From the cell containing the given text, extract its center point as [X, Y] coordinate. 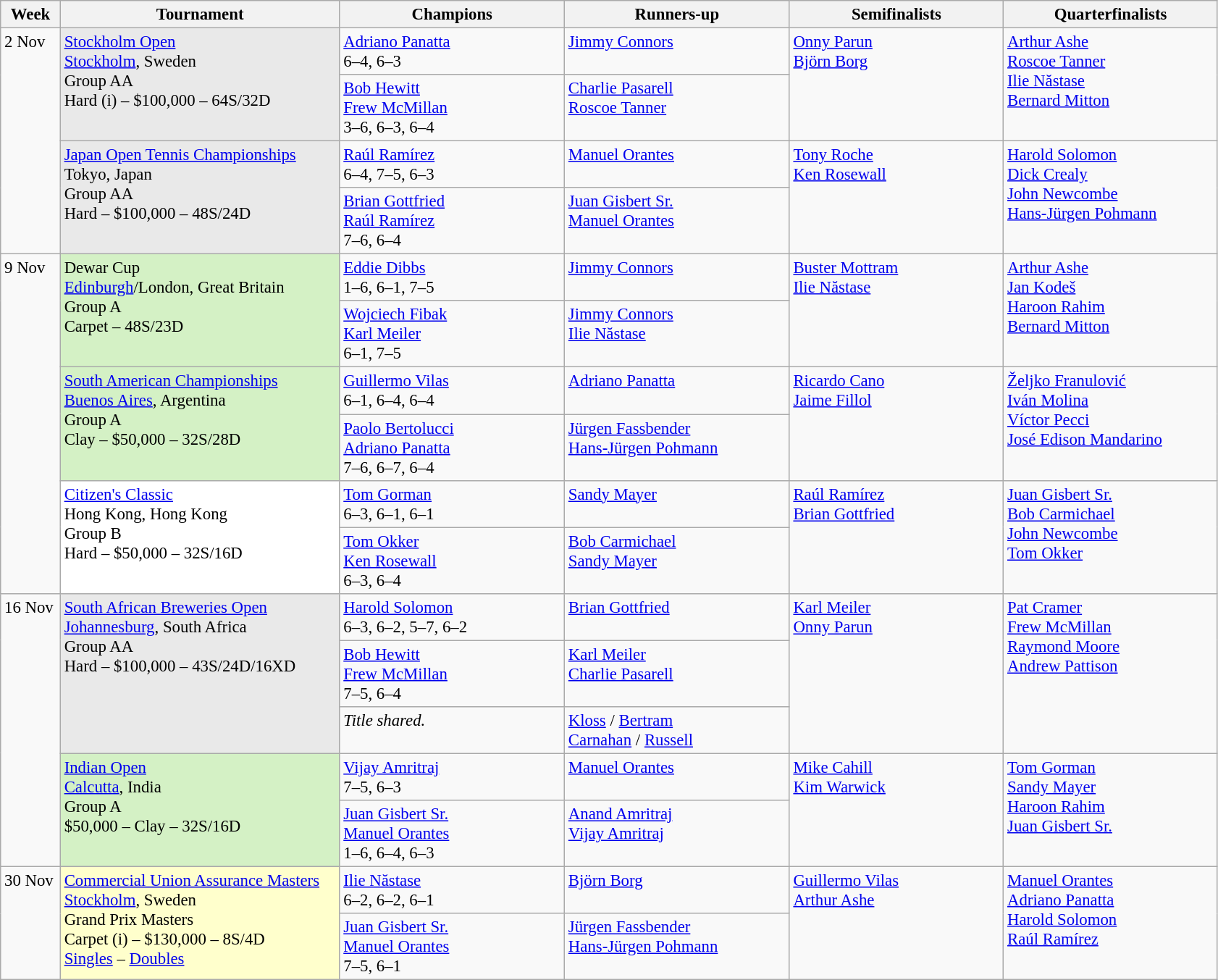
Quarterfinalists [1111, 14]
Tom Gorman Sandy Mayer Haroon Rahim Juan Gisbert Sr. [1111, 810]
Pat Cramer Frew McMillan Raymond Moore Andrew Pattison [1111, 674]
Semifinalists [896, 14]
Title shared. [452, 730]
Juan Gisbert Sr. Bob Carmichael John Newcombe Tom Okker [1111, 537]
Wojciech Fibak Karl Meiler 6–1, 7–5 [452, 335]
Arthur Ashe Jan Kodeš Haroon Rahim Bernard Mitton [1111, 311]
Week [30, 14]
Onny Parun Björn Borg [896, 85]
Harold Solomon 6–3, 6–2, 5–7, 6–2 [452, 617]
Bob Hewitt Frew McMillan 3–6, 6–3, 6–4 [452, 108]
Kloss / Bertram Carnahan / Russell [678, 730]
Arthur Ashe Roscoe Tanner Ilie Năstase Bernard Mitton [1111, 85]
Ricardo Cano Jaime Fillol [896, 424]
Champions [452, 14]
Björn Borg [678, 889]
Charlie Pasarell Roscoe Tanner [678, 108]
Raúl Ramírez Brian Gottfried [896, 537]
Indian Open Calcutta, India Group A $50,000 – Clay – 32S/16D [200, 810]
Eddie Dibbs 1–6, 6–1, 7–5 [452, 278]
Vijay Amritraj 7–5, 6–3 [452, 776]
Bob Hewitt Frew McMillan 7–5, 6–4 [452, 674]
South African Breweries Open Johannesburg, South Africa Group AA Hard – $100,000 – 43S/24D/16XD [200, 674]
16 Nov [30, 730]
Tom Gorman 6–3, 6–1, 6–1 [452, 504]
Buster Mottram Ilie Năstase [896, 311]
Sandy Mayer [678, 504]
Harold Solomon Dick Crealy John Newcombe Hans-Jürgen Pohmann [1111, 198]
Paolo Bertolucci Adriano Panatta 7–6, 6–7, 6–4 [452, 448]
Juan Gisbert Sr. Manuel Orantes [678, 221]
Jimmy Connors Ilie Năstase [678, 335]
Brian Gottfried [678, 617]
Japan Open Tennis Championships Tokyo, Japan Group AA Hard – $100,000 – 48S/24D [200, 198]
2 Nov [30, 141]
Karl Meiler Charlie Pasarell [678, 674]
Stockholm Open Stockholm, Sweden Group AA Hard (i) – $100,000 – 64S/32D [200, 85]
Adriano Panatta [678, 391]
Tournament [200, 14]
Citizen's Classic Hong Kong, Hong Kong Group B Hard – $50,000 – 32S/16D [200, 537]
Mike Cahill Kim Warwick [896, 810]
Tom Okker Ken Rosewall 6–3, 6–4 [452, 561]
Adriano Panatta 6–4, 6–3 [452, 52]
Guillermo Vilas 6–1, 6–4, 6–4 [452, 391]
9 Nov [30, 424]
Manuel Orantes Adriano Panatta Harold Solomon Raúl Ramírez [1111, 923]
Runners-up [678, 14]
Anand Amritraj Vijay Amritraj [678, 834]
South American Championships Buenos Aires, Argentina Group A Clay – $50,000 – 32S/28D [200, 424]
Željko Franulović Iván Molina Víctor Pecci José Edison Mandarino [1111, 424]
Commercial Union Assurance Masters Stockholm, Sweden Grand Prix Masters Carpet (i) – $130,000 – 8S/4D Singles – Doubles [200, 923]
Karl Meiler Onny Parun [896, 674]
30 Nov [30, 923]
Dewar Cup Edinburgh/London, Great Britain Group A Carpet – 48S/23D [200, 311]
Guillermo Vilas Arthur Ashe [896, 923]
Tony Roche Ken Rosewall [896, 198]
Brian Gottfried Raúl Ramírez 7–6, 6–4 [452, 221]
Bob Carmichael Sandy Mayer [678, 561]
Juan Gisbert Sr. Manuel Orantes 7–5, 6–1 [452, 947]
Raúl Ramírez 6–4, 7–5, 6–3 [452, 165]
Ilie Năstase 6–2, 6–2, 6–1 [452, 889]
Juan Gisbert Sr. Manuel Orantes 1–6, 6–4, 6–3 [452, 834]
